Provide the [x, y] coordinate of the cell's center where the given text is located.  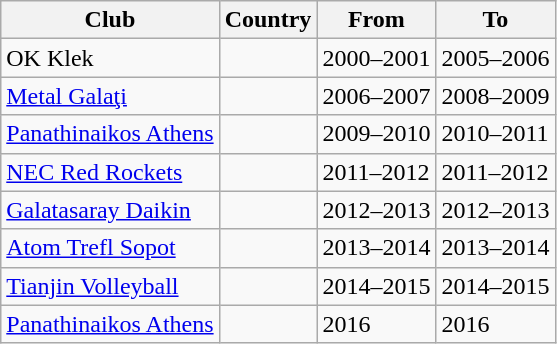
Galatasaray Daikin [110, 210]
To [496, 20]
OK Klek [110, 58]
2000–2001 [376, 58]
From [376, 20]
2009–2010 [376, 134]
Metal Galaţi [110, 96]
2008–2009 [496, 96]
Club [110, 20]
Atom Trefl Sopot [110, 248]
Country [268, 20]
2010–2011 [496, 134]
Tianjin Volleyball [110, 286]
2005–2006 [496, 58]
2006–2007 [376, 96]
NEC Red Rockets [110, 172]
